Extract the [x, y] coordinate from the center of the cell holding the provided text.  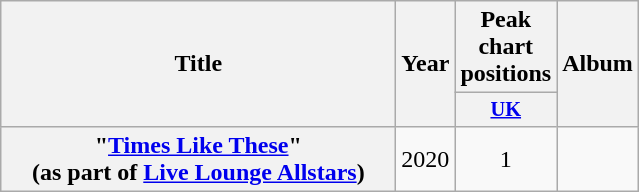
UK [506, 110]
Title [198, 64]
2020 [426, 158]
Year [426, 64]
"Times Like These"(as part of Live Lounge Allstars) [198, 158]
1 [506, 158]
Album [598, 64]
Peak chart positions [506, 47]
